Detect which cell encompasses the target text, then output its [x, y] center coordinate. 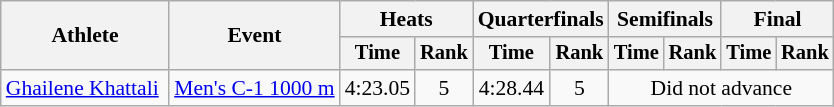
Final [777, 19]
Men's C-1 1000 m [254, 88]
4:23.05 [378, 88]
Heats [406, 19]
Quarterfinals [541, 19]
Semifinals [665, 19]
Athlete [85, 36]
Did not advance [722, 88]
4:28.44 [512, 88]
Event [254, 36]
Ghailene Khattali [85, 88]
